Capture the cell that displays the provided text and extract its (x, y) central coordinate. 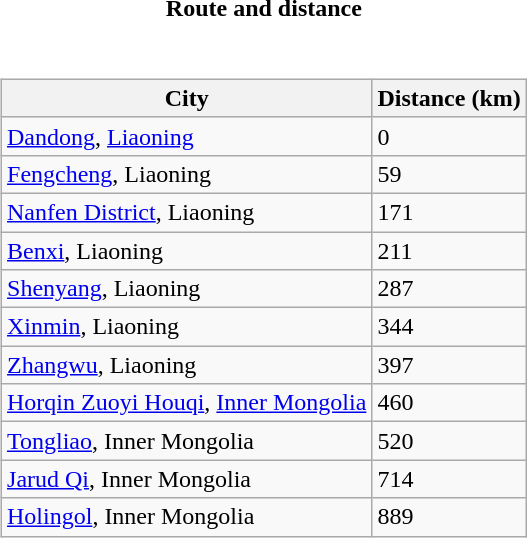
287 (449, 289)
Shenyang, Liaoning (187, 289)
Xinmin, Liaoning (187, 327)
City (187, 98)
Holingol, Inner Mongolia (187, 517)
59 (449, 174)
Horqin Zuoyi Houqi, Inner Mongolia (187, 403)
Zhangwu, Liaoning (187, 365)
714 (449, 479)
397 (449, 365)
211 (449, 251)
344 (449, 327)
Nanfen District, Liaoning (187, 212)
520 (449, 441)
0 (449, 136)
Benxi, Liaoning (187, 251)
Dandong, Liaoning (187, 136)
460 (449, 403)
171 (449, 212)
Tongliao, Inner Mongolia (187, 441)
889 (449, 517)
Distance (km) (449, 98)
Jarud Qi, Inner Mongolia (187, 479)
Fengcheng, Liaoning (187, 174)
